Output the (x, y) coordinate of the center of the cell containing the given text.  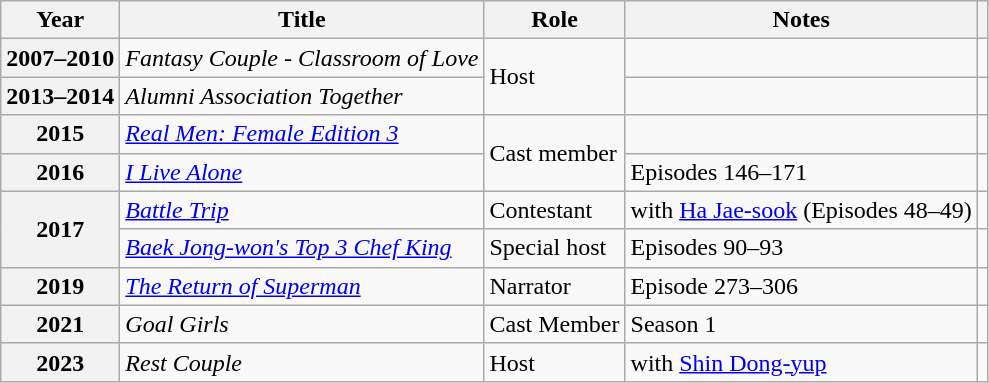
Notes (801, 20)
2015 (60, 134)
2017 (60, 229)
Special host (554, 248)
Title (302, 20)
Baek Jong-won's Top 3 Chef King (302, 248)
Cast Member (554, 324)
2019 (60, 286)
with Shin Dong-yup (801, 362)
Episodes 90–93 (801, 248)
Narrator (554, 286)
I Live Alone (302, 172)
2021 (60, 324)
Role (554, 20)
Year (60, 20)
with Ha Jae-sook (Episodes 48–49) (801, 210)
Battle Trip (302, 210)
2013–2014 (60, 96)
2023 (60, 362)
2016 (60, 172)
Season 1 (801, 324)
Episode 273–306 (801, 286)
The Return of Superman (302, 286)
Rest Couple (302, 362)
Fantasy Couple - Classroom of Love (302, 58)
2007–2010 (60, 58)
Contestant (554, 210)
Cast member (554, 153)
Alumni Association Together (302, 96)
Goal Girls (302, 324)
Episodes 146–171 (801, 172)
Real Men: Female Edition 3 (302, 134)
